From the cell containing the given text, extract its center point as (X, Y) coordinate. 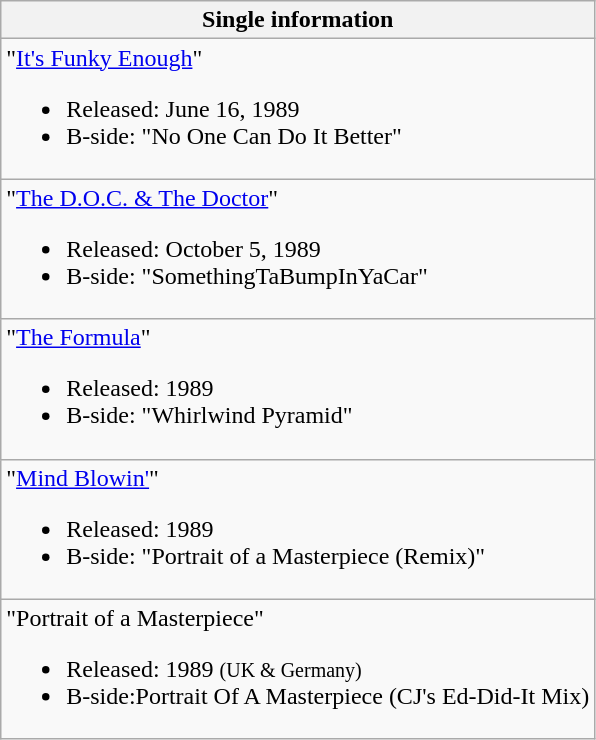
"The D.O.C. & The Doctor"Released: October 5, 1989B-side: "SomethingTaBumpInYaCar" (298, 249)
"It's Funky Enough"Released: June 16, 1989B-side: "No One Can Do It Better" (298, 109)
Single information (298, 20)
"Portrait of a Masterpiece"Released: 1989 (UK & Germany)B-side:Portrait Of A Masterpiece (CJ's Ed-Did-It Mix) (298, 669)
"Mind Blowin'"Released: 1989B-side: "Portrait of a Masterpiece (Remix)" (298, 529)
"The Formula"Released: 1989B-side: "Whirlwind Pyramid" (298, 389)
